Find where the given text appears and provide that cell's center as [X, Y] coordinate. 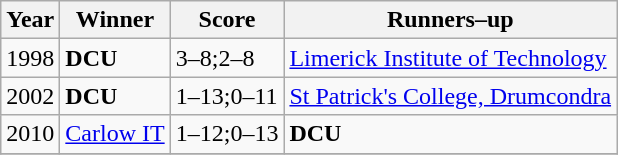
Score [227, 20]
3–8;2–8 [227, 58]
1–12;0–13 [227, 134]
St Patrick's College, Drumcondra [450, 96]
1–13;0–11 [227, 96]
Winner [115, 20]
2002 [30, 96]
Year [30, 20]
2010 [30, 134]
Runners–up [450, 20]
Limerick Institute of Technology [450, 58]
1998 [30, 58]
Carlow IT [115, 134]
